For the text-containing cell, return its midpoint in (X, Y) coordinate format. 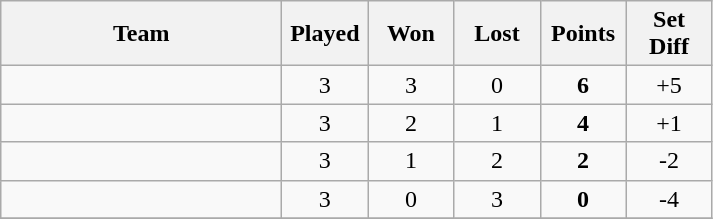
Team (142, 34)
4 (583, 123)
Won (411, 34)
-2 (669, 161)
Set Diff (669, 34)
+1 (669, 123)
6 (583, 85)
-4 (669, 199)
Points (583, 34)
Lost (497, 34)
+5 (669, 85)
Played (325, 34)
